Search for the cell housing the specified text and yield its [X, Y] center coordinate. 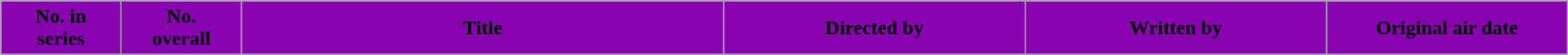
Directed by [874, 28]
Original air date [1447, 28]
Written by [1175, 28]
No. inseries [61, 28]
No.overall [181, 28]
Title [483, 28]
